Return (x, y) of the center of cell containing provided text 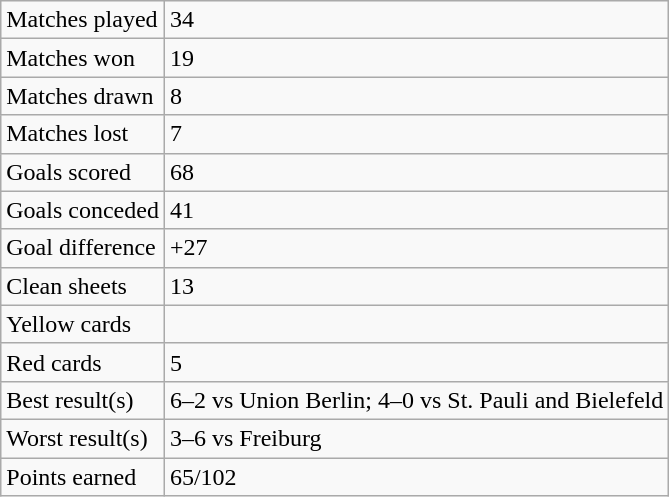
Goals scored (83, 172)
Clean sheets (83, 286)
19 (416, 58)
65/102 (416, 477)
Matches lost (83, 134)
Best result(s) (83, 400)
7 (416, 134)
13 (416, 286)
34 (416, 20)
6–2 vs Union Berlin; 4–0 vs St. Pauli and Bielefeld (416, 400)
Matches drawn (83, 96)
Red cards (83, 362)
3–6 vs Freiburg (416, 438)
Matches played (83, 20)
5 (416, 362)
Matches won (83, 58)
Worst result(s) (83, 438)
Goals conceded (83, 210)
41 (416, 210)
Goal difference (83, 248)
68 (416, 172)
+27 (416, 248)
Yellow cards (83, 324)
8 (416, 96)
Points earned (83, 477)
